For the text-containing cell, return its midpoint in [X, Y] coordinate format. 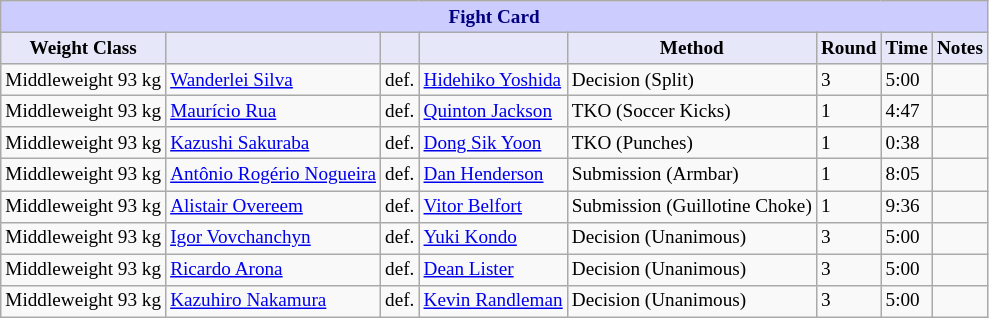
Wanderlei Silva [274, 80]
Submission (Guillotine Choke) [692, 206]
Decision (Split) [692, 80]
9:36 [906, 206]
0:38 [906, 143]
Antônio Rogério Nogueira [274, 175]
Time [906, 48]
4:47 [906, 111]
Kazushi Sakuraba [274, 143]
Weight Class [84, 48]
Dan Henderson [493, 175]
Hidehiko Yoshida [493, 80]
Igor Vovchanchyn [274, 238]
Dean Lister [493, 270]
Kevin Randleman [493, 301]
Fight Card [494, 17]
Yuki Kondo [493, 238]
TKO (Soccer Kicks) [692, 111]
8:05 [906, 175]
Method [692, 48]
Quinton Jackson [493, 111]
Kazuhiro Nakamura [274, 301]
Dong Sik Yoon [493, 143]
Maurício Rua [274, 111]
Ricardo Arona [274, 270]
Round [848, 48]
TKO (Punches) [692, 143]
Submission (Armbar) [692, 175]
Alistair Overeem [274, 206]
Notes [960, 48]
Vitor Belfort [493, 206]
